Search for the cell housing the specified text and yield its (X, Y) center coordinate. 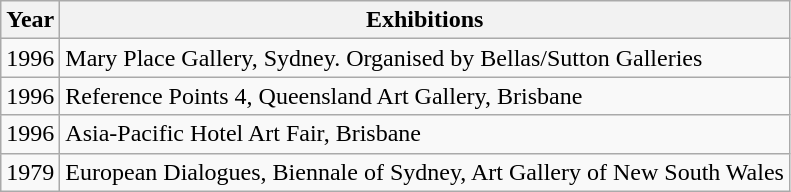
European Dialogues, Biennale of Sydney, Art Gallery of New South Wales (425, 172)
1979 (30, 172)
Asia-Pacific Hotel Art Fair, Brisbane (425, 134)
Year (30, 20)
Exhibitions (425, 20)
Mary Place Gallery, Sydney. Organised by Bellas/Sutton Galleries (425, 58)
Reference Points 4, Queensland Art Gallery, Brisbane (425, 96)
